Identify which cell holds the provided text, then report its (x, y) central coordinate. 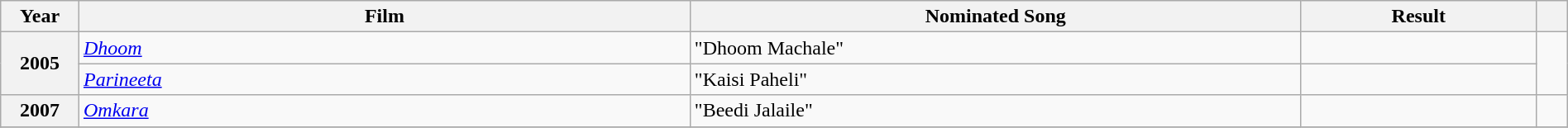
Film (384, 17)
Omkara (384, 111)
Parineeta (384, 79)
Result (1418, 17)
"Dhoom Machale" (996, 48)
"Kaisi Paheli" (996, 79)
2005 (40, 64)
Nominated Song (996, 17)
Year (40, 17)
2007 (40, 111)
Dhoom (384, 48)
"Beedi Jalaile" (996, 111)
